Return (X, Y) of the center of cell containing provided text 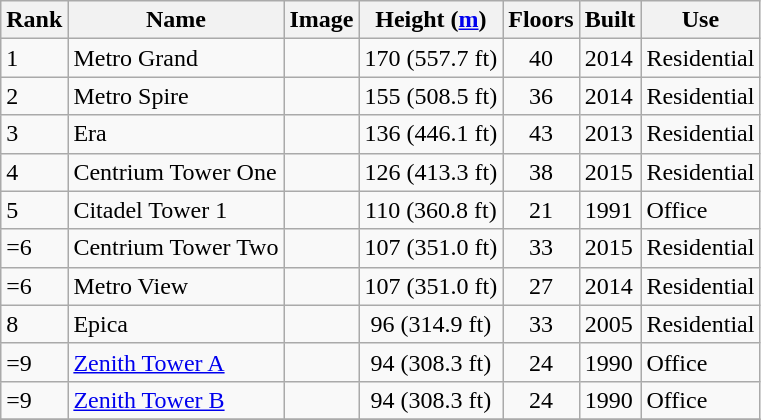
2005 (610, 324)
21 (541, 210)
126 (413.3 ft) (431, 172)
5 (34, 210)
Epica (176, 324)
Height (m) (431, 20)
4 (34, 172)
155 (508.5 ft) (431, 96)
Citadel Tower 1 (176, 210)
40 (541, 58)
Era (176, 134)
Name (176, 20)
36 (541, 96)
Centrium Tower Two (176, 248)
Built (610, 20)
Zenith Tower B (176, 400)
96 (314.9 ft) (431, 324)
1991 (610, 210)
1 (34, 58)
Metro View (176, 286)
2 (34, 96)
43 (541, 134)
Zenith Tower A (176, 362)
38 (541, 172)
8 (34, 324)
Use (700, 20)
2013 (610, 134)
Image (322, 20)
110 (360.8 ft) (431, 210)
136 (446.1 ft) (431, 134)
Centrium Tower One (176, 172)
Rank (34, 20)
3 (34, 134)
Metro Spire (176, 96)
Floors (541, 20)
27 (541, 286)
170 (557.7 ft) (431, 58)
Metro Grand (176, 58)
